Search for the cell housing the specified text and yield its (X, Y) center coordinate. 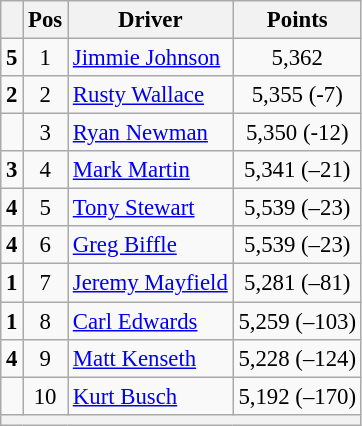
5,355 (-7) (297, 95)
Matt Kenseth (151, 358)
Tony Stewart (151, 208)
Carl Edwards (151, 321)
5,259 (–103) (297, 321)
5,228 (–124) (297, 358)
7 (46, 283)
Mark Martin (151, 170)
Pos (46, 20)
5,350 (-12) (297, 133)
10 (46, 396)
5,192 (–170) (297, 396)
Rusty Wallace (151, 95)
Jimmie Johnson (151, 58)
8 (46, 321)
Kurt Busch (151, 396)
Ryan Newman (151, 133)
9 (46, 358)
Driver (151, 20)
6 (46, 245)
Greg Biffle (151, 245)
5,341 (–21) (297, 170)
5,362 (297, 58)
Jeremy Mayfield (151, 283)
Points (297, 20)
5,281 (–81) (297, 283)
